Determine the (x, y) coordinate at the center of the cell enclosing the given text.  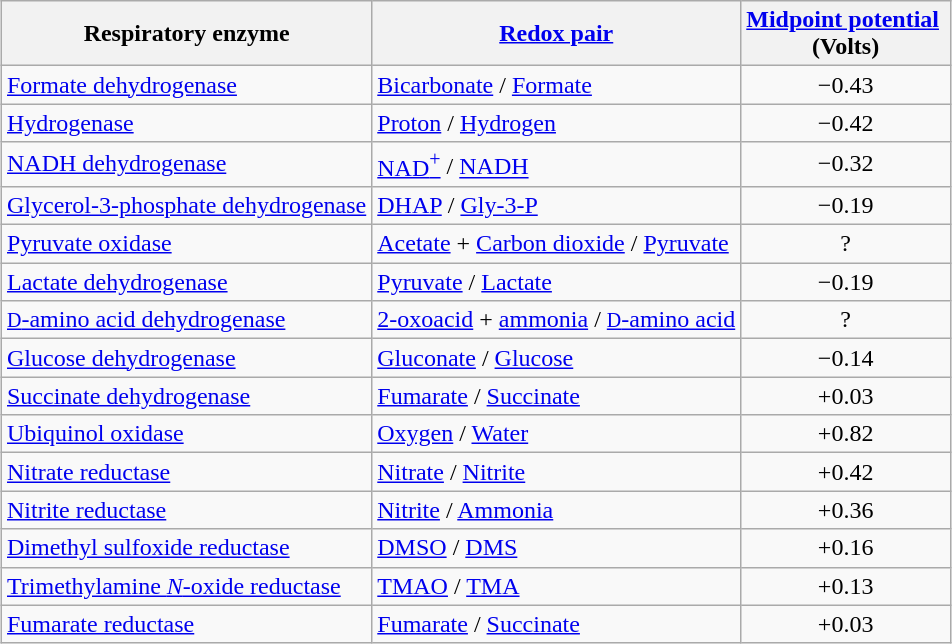
Oxygen / Water (556, 434)
Lactate dehydrogenase (186, 282)
Midpoint potential (Volts) (846, 34)
−0.32 (846, 164)
+0.42 (846, 472)
Formate dehydrogenase (186, 85)
Dimethyl sulfoxide reductase (186, 548)
D-amino acid dehydrogenase (186, 320)
Glycerol-3-phosphate dehydrogenase (186, 205)
−0.14 (846, 358)
Trimethylamine N-oxide reductase (186, 586)
Ubiquinol oxidase (186, 434)
Bicarbonate / Formate (556, 85)
Acetate + Carbon dioxide / Pyruvate (556, 244)
NADH dehydrogenase (186, 164)
DMSO / DMS (556, 548)
Redox pair (556, 34)
−0.43 (846, 85)
Nitrate / Nitrite (556, 472)
DHAP / Gly-3-P (556, 205)
Gluconate / Glucose (556, 358)
+0.16 (846, 548)
−0.42 (846, 123)
NAD+ / NADH (556, 164)
+0.82 (846, 434)
Respiratory enzyme (186, 34)
TMAO / TMA (556, 586)
Glucose dehydrogenase (186, 358)
Fumarate reductase (186, 624)
2-oxoacid + ammonia / D-amino acid (556, 320)
Nitrite reductase (186, 510)
Pyruvate / Lactate (556, 282)
Succinate dehydrogenase (186, 396)
+0.13 (846, 586)
Pyruvate oxidase (186, 244)
+0.36 (846, 510)
Nitrite / Ammonia (556, 510)
Hydrogenase (186, 123)
Proton / Hydrogen (556, 123)
Nitrate reductase (186, 472)
